Scan for the cell matching the given text and deliver its (x, y) coordinate at center. 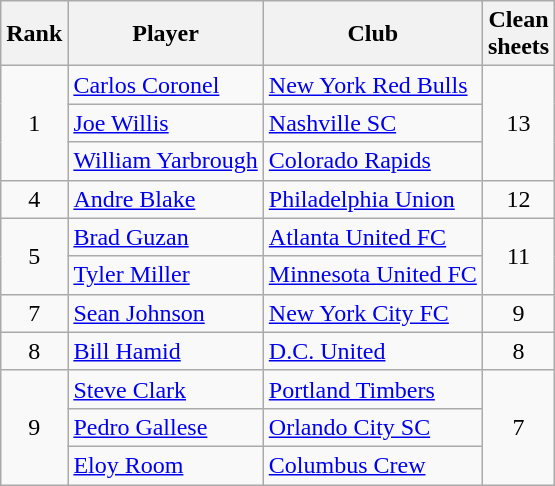
Nashville SC (372, 123)
Rank (34, 34)
William Yarbrough (166, 161)
Tyler Miller (166, 275)
4 (34, 199)
D.C. United (372, 351)
Club (372, 34)
Philadelphia Union (372, 199)
Brad Guzan (166, 237)
Colorado Rapids (372, 161)
Sean Johnson (166, 313)
New York City FC (372, 313)
Columbus Crew (372, 465)
Portland Timbers (372, 389)
Cleansheets (518, 34)
Carlos Coronel (166, 85)
Player (166, 34)
Bill Hamid (166, 351)
Andre Blake (166, 199)
Steve Clark (166, 389)
1 (34, 123)
Joe Willis (166, 123)
Orlando City SC (372, 427)
Atlanta United FC (372, 237)
New York Red Bulls (372, 85)
11 (518, 256)
Eloy Room (166, 465)
Pedro Gallese (166, 427)
Minnesota United FC (372, 275)
12 (518, 199)
13 (518, 123)
5 (34, 256)
